Output the (x, y) coordinate of the center of the cell containing the given text.  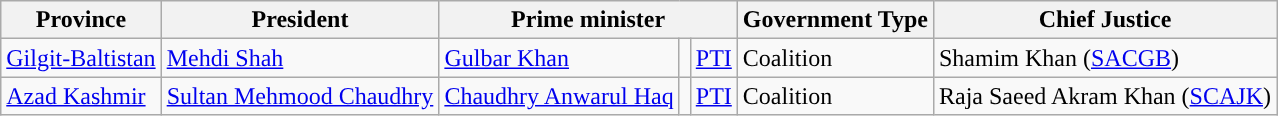
Sultan Mehmood Chaudhry (300, 96)
Prime minister (588, 20)
Gilgit-Baltistan (81, 58)
Province (81, 20)
Azad Kashmir (81, 96)
Government Type (835, 20)
Gulbar Khan (559, 58)
Shamim Khan (SACGB) (1104, 58)
Chief Justice (1104, 20)
Chaudhry Anwarul Haq (559, 96)
Mehdi Shah (300, 58)
President (300, 20)
Raja Saeed Akram Khan (SCAJK) (1104, 96)
